For the text-containing cell, return its midpoint in (x, y) coordinate format. 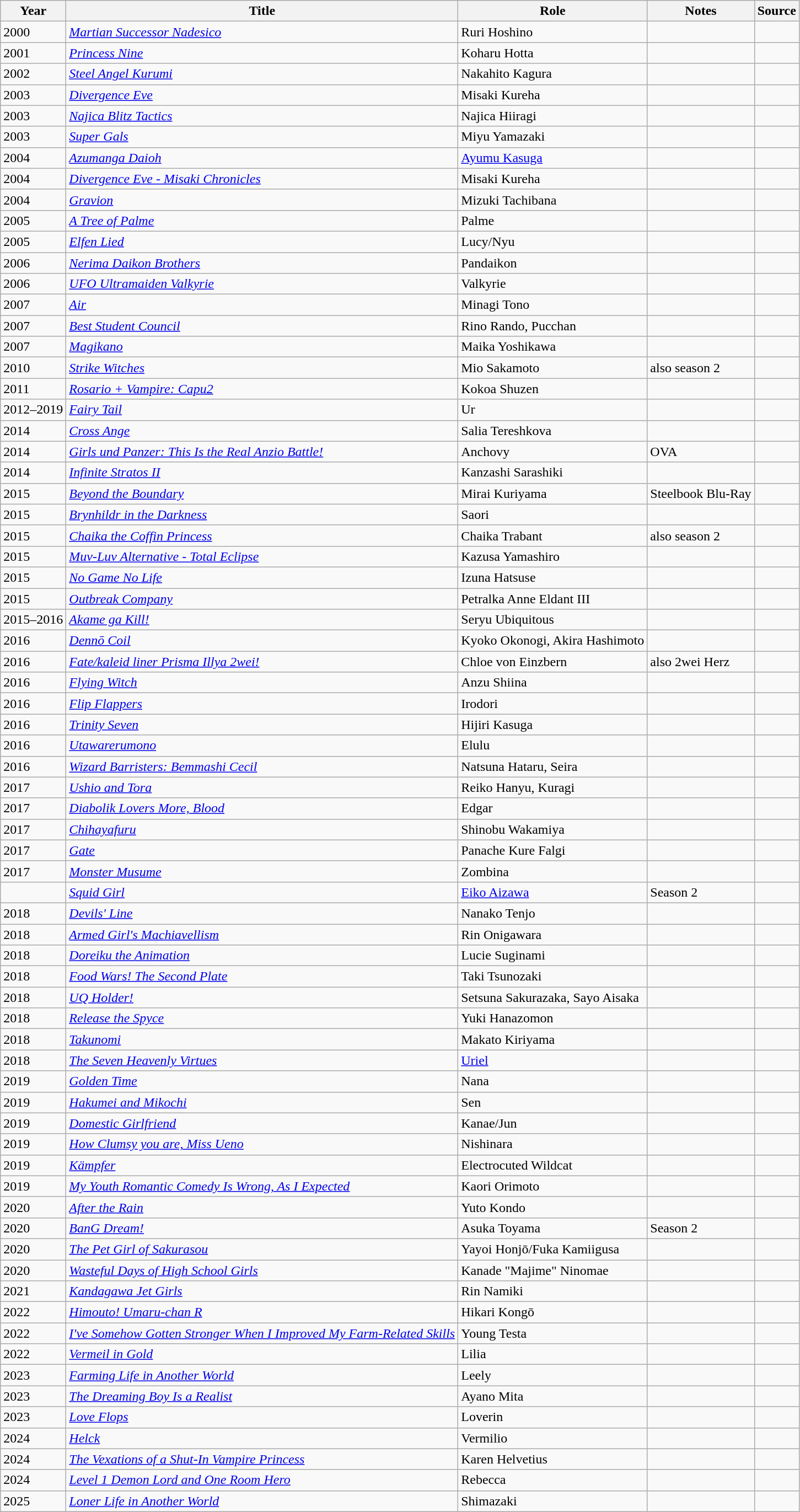
Rebecca (552, 1480)
Pandaikon (552, 263)
Taki Tsunozaki (552, 977)
Vermilio (552, 1438)
A Tree of Palme (262, 221)
Himouto! Umaru-chan R (262, 1312)
Super Gals (262, 137)
Flying Witch (262, 683)
Najica Blitz Tactics (262, 116)
Air (262, 305)
Squid Girl (262, 892)
2015–2016 (33, 620)
Ur (552, 410)
Irodori (552, 704)
Nerima Daikon Brothers (262, 263)
Flip Flappers (262, 704)
The Pet Girl of Sakurasou (262, 1249)
Role (552, 11)
Strike Witches (262, 368)
Utawarerumono (262, 746)
Fairy Tail (262, 410)
Brynhildr in the Darkness (262, 514)
Miyu Yamazaki (552, 137)
Anzu Shiina (552, 683)
Akame ga Kill! (262, 620)
Martian Successor Nadesico (262, 32)
Chaika the Coffin Princess (262, 535)
Yayoi Honjō/Fuka Kamiigusa (552, 1249)
Rin Namiki (552, 1291)
Vermeil in Gold (262, 1354)
Panache Kure Falgi (552, 850)
Rin Onigawara (552, 935)
The Dreaming Boy Is a Realist (262, 1396)
Devils' Line (262, 913)
2000 (33, 32)
Loverin (552, 1417)
No Game No Life (262, 577)
The Vexations of a Shut-In Vampire Princess (262, 1459)
Mirai Kuriyama (552, 494)
Kanade "Majime" Ninomae (552, 1270)
Release the Spyce (262, 1018)
Divergence Eve (262, 95)
Food Wars! The Second Plate (262, 977)
2010 (33, 368)
2021 (33, 1291)
How Clumsy you are, Miss Ueno (262, 1144)
Setsuna Sakurazaka, Sayo Aisaka (552, 998)
Outbreak Company (262, 598)
Electrocuted Wildcat (552, 1165)
Title (262, 11)
Takunomi (262, 1039)
Najica Hiiragi (552, 116)
2012–2019 (33, 410)
Fate/kaleid liner Prisma Illya 2wei! (262, 662)
Zombina (552, 871)
Leely (552, 1375)
Karen Helvetius (552, 1459)
Salia Tereshkova (552, 431)
Kämpfer (262, 1165)
Yuto Kondo (552, 1207)
Lilia (552, 1354)
Chaika Trabant (552, 535)
Dennō Coil (262, 641)
Infinite Stratos II (262, 473)
Steel Angel Kurumi (262, 74)
Kanae/Jun (552, 1123)
Magikano (262, 347)
Ruri Hoshino (552, 32)
Kazusa Yamashiro (552, 556)
2011 (33, 389)
Golden Time (262, 1081)
Maika Yoshikawa (552, 347)
Kokoa Shuzen (552, 389)
Ushio and Tora (262, 787)
OVA (701, 452)
Helck (262, 1438)
Seryu Ubiquitous (552, 620)
Wizard Barristers: Bemmashi Cecil (262, 766)
Divergence Eve - Misaki Chronicles (262, 179)
Ayumu Kasuga (552, 158)
Trinity Seven (262, 725)
Source (776, 11)
2025 (33, 1501)
Uriel (552, 1060)
Valkyrie (552, 284)
Izuna Hatsuse (552, 577)
Hakumei and Mikochi (262, 1102)
Muv-Luv Alternative - Total Eclipse (262, 556)
Kandagawa Jet Girls (262, 1291)
2002 (33, 74)
Mizuki Tachibana (552, 200)
Gravion (262, 200)
Eiko Aizawa (552, 892)
Rino Rando, Pucchan (552, 326)
Lucy/Nyu (552, 242)
Steelbook Blu-Ray (701, 494)
Chloe von Einzbern (552, 662)
Petralka Anne Eldant III (552, 598)
2001 (33, 53)
The Seven Heavenly Virtues (262, 1060)
Level 1 Demon Lord and One Room Hero (262, 1480)
Year (33, 11)
Palme (552, 221)
After the Rain (262, 1207)
Mio Sakamoto (552, 368)
Elfen Lied (262, 242)
Nana (552, 1081)
Hikari Kongō (552, 1312)
Girls und Panzer: This Is the Real Anzio Battle! (262, 452)
Sen (552, 1102)
Monster Musume (262, 871)
Doreiku the Animation (262, 956)
Saori (552, 514)
Ayano Mita (552, 1396)
Shinobu Wakamiya (552, 829)
Yuki Hanazomon (552, 1018)
Koharu Hotta (552, 53)
Princess Nine (262, 53)
BanG Dream! (262, 1228)
Kyoko Okonogi, Akira Hashimoto (552, 641)
Nakahito Kagura (552, 74)
Chihayafuru (262, 829)
Reiko Hanyu, Kuragi (552, 787)
Shimazaki (552, 1501)
Azumanga Daioh (262, 158)
Farming Life in Another World (262, 1375)
Makato Kiriyama (552, 1039)
also 2wei Herz (701, 662)
Diabolik Lovers More, Blood (262, 808)
Beyond the Boundary (262, 494)
Asuka Toyama (552, 1228)
Gate (262, 850)
UFO Ultramaiden Valkyrie (262, 284)
Best Student Council (262, 326)
Anchovy (552, 452)
Edgar (552, 808)
Wasteful Days of High School Girls (262, 1270)
Elulu (552, 746)
Notes (701, 11)
Domestic Girlfriend (262, 1123)
Young Testa (552, 1333)
Rosario + Vampire: Capu2 (262, 389)
My Youth Romantic Comedy Is Wrong, As I Expected (262, 1186)
Natsuna Hataru, Seira (552, 766)
Loner Life in Another World (262, 1501)
Hijiri Kasuga (552, 725)
Kaori Orimoto (552, 1186)
Nishinara (552, 1144)
Nanako Tenjo (552, 913)
Lucie Suginami (552, 956)
Kanzashi Sarashiki (552, 473)
Cross Ange (262, 431)
Love Flops (262, 1417)
UQ Holder! (262, 998)
Minagi Tono (552, 305)
I've Somehow Gotten Stronger When I Improved My Farm-Related Skills (262, 1333)
Armed Girl's Machiavellism (262, 935)
